From the cell containing the given text, extract its center point as [X, Y] coordinate. 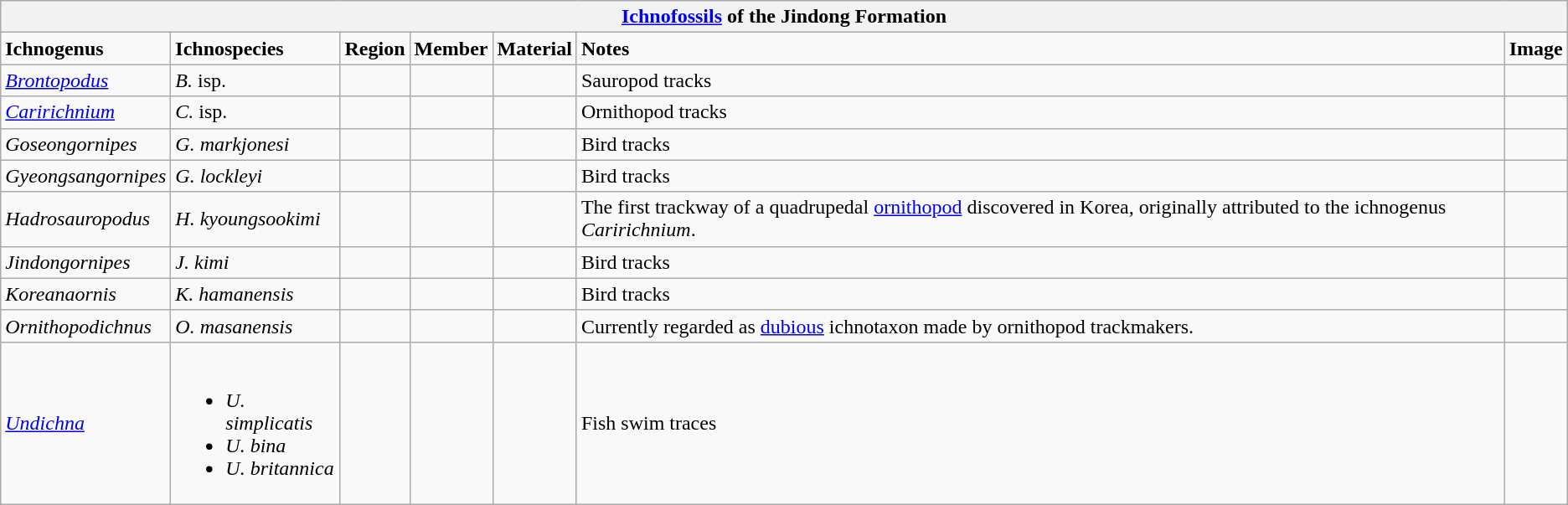
Sauropod tracks [1040, 80]
Hadrosauropodus [85, 219]
Region [375, 49]
B. isp. [255, 80]
Ichnofossils of the Jindong Formation [784, 17]
Currently regarded as dubious ichnotaxon made by ornithopod trackmakers. [1040, 326]
G. markjonesi [255, 144]
Ornithopod tracks [1040, 112]
Notes [1040, 49]
Fish swim traces [1040, 423]
G. lockleyi [255, 176]
H. kyoungsookimi [255, 219]
Image [1536, 49]
C. isp. [255, 112]
The first trackway of a quadrupedal ornithopod discovered in Korea, originally attributed to the ichnogenus Caririchnium. [1040, 219]
Material [534, 49]
K. hamanensis [255, 294]
O. masanensis [255, 326]
J. kimi [255, 262]
Ichnospecies [255, 49]
Jindongornipes [85, 262]
U. simplicatisU. binaU. britannica [255, 423]
Ornithopodichnus [85, 326]
Brontopodus [85, 80]
Koreanaornis [85, 294]
Goseongornipes [85, 144]
Ichnogenus [85, 49]
Gyeongsangornipes [85, 176]
Undichna [85, 423]
Caririchnium [85, 112]
Member [451, 49]
